Return [X, Y] of the center of cell containing provided text 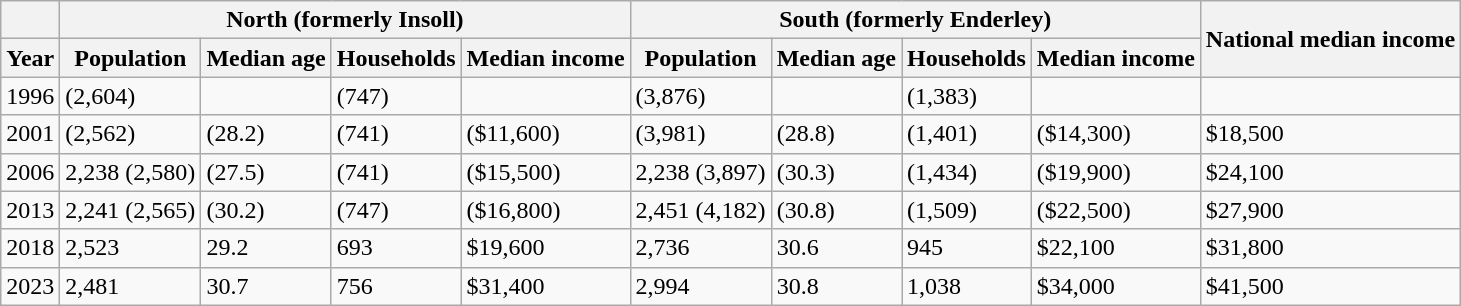
$34,000 [1116, 286]
South (formerly Enderley) [915, 20]
$24,100 [1330, 172]
1,038 [967, 286]
2006 [30, 172]
2013 [30, 210]
($16,800) [546, 210]
($11,600) [546, 134]
$18,500 [1330, 134]
(1,434) [967, 172]
(1,401) [967, 134]
945 [967, 248]
($14,300) [1116, 134]
(2,562) [130, 134]
693 [396, 248]
2,238 (3,897) [700, 172]
(3,876) [700, 96]
North (formerly Insoll) [345, 20]
2,451 (4,182) [700, 210]
30.6 [836, 248]
2,523 [130, 248]
(27.5) [266, 172]
$31,800 [1330, 248]
29.2 [266, 248]
2023 [30, 286]
$19,600 [546, 248]
(3,981) [700, 134]
(1,383) [967, 96]
National median income [1330, 39]
(2,604) [130, 96]
2018 [30, 248]
2,241 (2,565) [130, 210]
(30.3) [836, 172]
2001 [30, 134]
(30.8) [836, 210]
2,736 [700, 248]
1996 [30, 96]
2,238 (2,580) [130, 172]
Year [30, 58]
$41,500 [1330, 286]
$22,100 [1116, 248]
(30.2) [266, 210]
($15,500) [546, 172]
(1,509) [967, 210]
($22,500) [1116, 210]
$31,400 [546, 286]
(28.2) [266, 134]
(28.8) [836, 134]
2,481 [130, 286]
$27,900 [1330, 210]
2,994 [700, 286]
($19,900) [1116, 172]
30.7 [266, 286]
30.8 [836, 286]
756 [396, 286]
